Return the (X, Y) coordinate for the center point of the cell that contains the specified text.  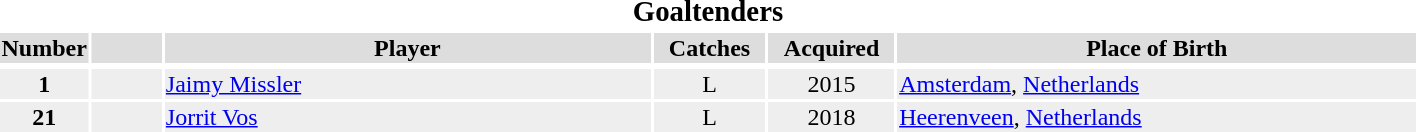
21 (44, 117)
1 (44, 84)
Jaimy Missler (407, 84)
Number (44, 48)
Player (407, 48)
Amsterdam, Netherlands (1157, 84)
Jorrit Vos (407, 117)
2015 (832, 84)
Place of Birth (1157, 48)
2018 (832, 117)
Heerenveen, Netherlands (1157, 117)
Catches (709, 48)
Acquired (832, 48)
